Identify which cell holds the provided text, then report its [X, Y] central coordinate. 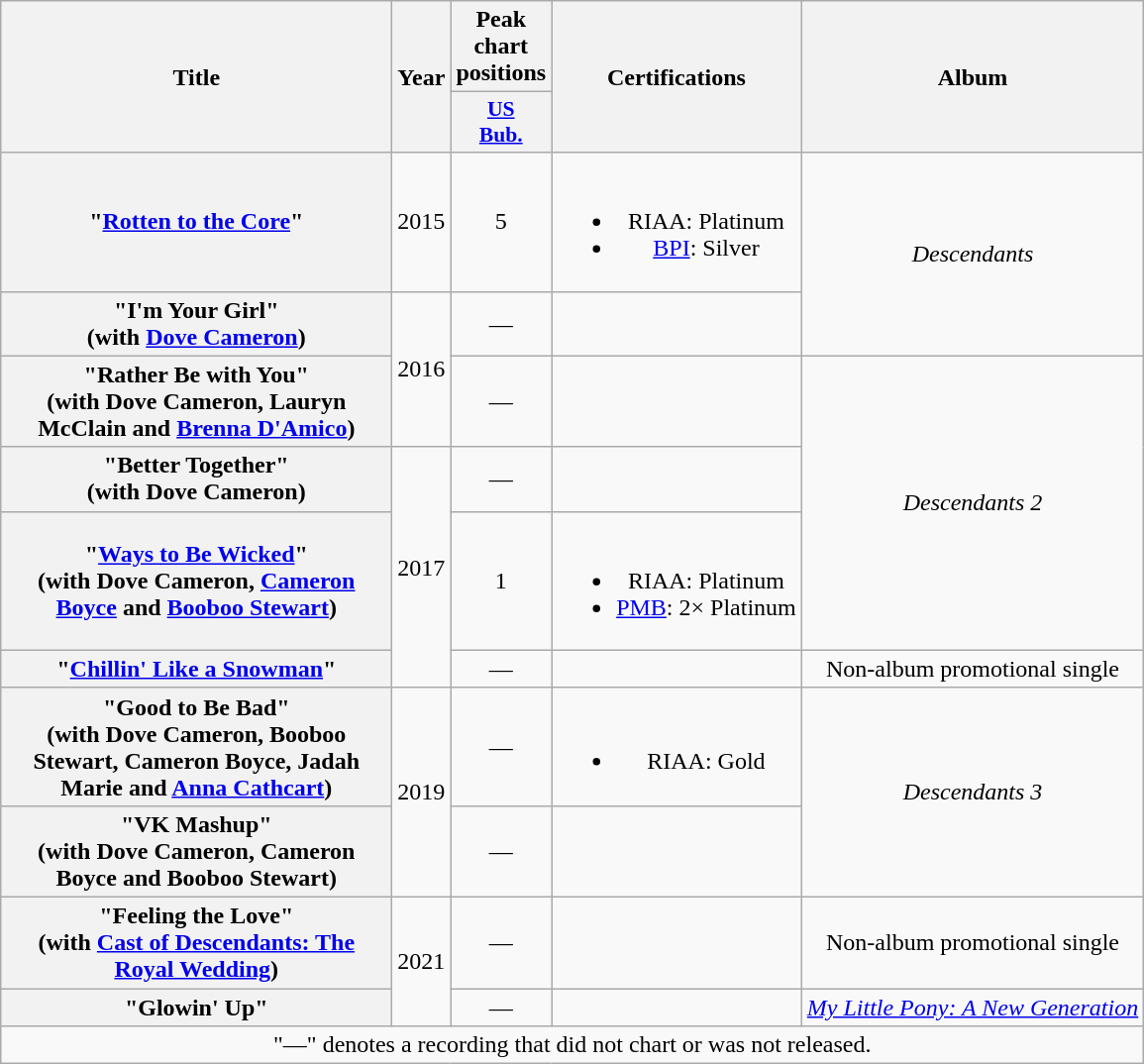
"Chillin' Like a Snowman" [196, 669]
Certifications [677, 77]
"Rather Be with You"(with Dove Cameron, Lauryn McClain and Brenna D'Amico) [196, 401]
Descendants 3 [973, 793]
Descendants 2 [973, 503]
USBub. [501, 123]
"Better Together" (with Dove Cameron) [196, 479]
Album [973, 77]
2015 [422, 222]
2021 [422, 961]
Peak chart positions [501, 47]
Descendants [973, 254]
1 [501, 581]
RIAA: PlatinumBPI: Silver [677, 222]
RIAA: PlatinumPMB: 2× Platinum [677, 581]
"Good to Be Bad"(with Dove Cameron, Booboo Stewart, Cameron Boyce, Jadah Marie and Anna Cathcart) [196, 747]
Title [196, 77]
My Little Pony: A New Generation [973, 1008]
2019 [422, 793]
"Feeling the Love"(with Cast of Descendants: The Royal Wedding) [196, 942]
"Glowin' Up" [196, 1008]
"I'm Your Girl"(with Dove Cameron) [196, 323]
2016 [422, 369]
Year [422, 77]
"VK Mashup"(with Dove Cameron, Cameron Boyce and Booboo Stewart) [196, 851]
"Ways to Be Wicked"(with Dove Cameron, Cameron Boyce and Booboo Stewart) [196, 581]
"Rotten to the Core" [196, 222]
RIAA: Gold [677, 747]
5 [501, 222]
"—" denotes a recording that did not chart or was not released. [572, 1045]
2017 [422, 567]
